Search for the cell housing the specified text and yield its (X, Y) center coordinate. 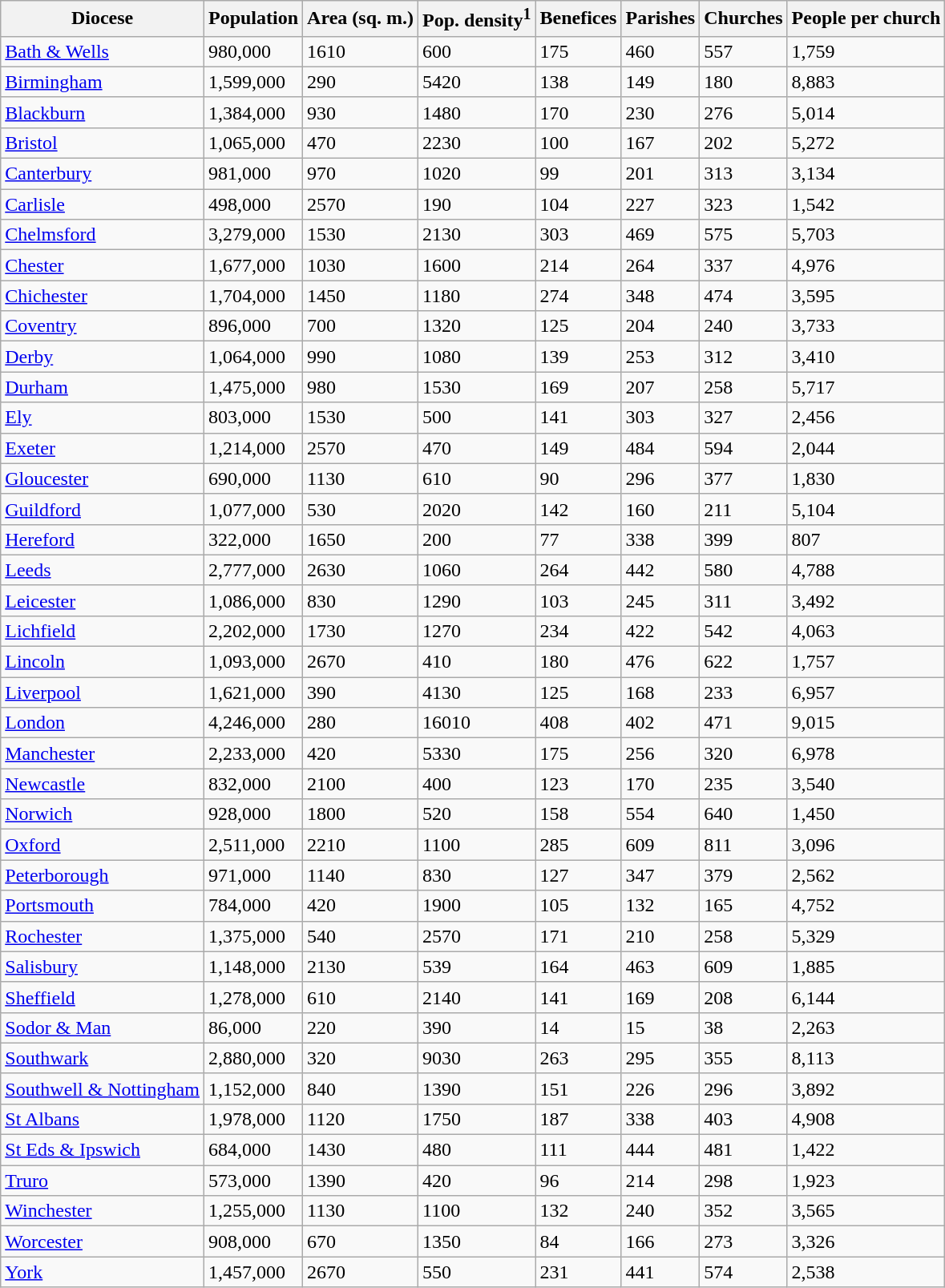
166 (660, 1242)
573,000 (253, 1181)
1,278,000 (253, 997)
1,255,000 (253, 1211)
600 (477, 51)
554 (660, 814)
People per church (866, 19)
5,272 (866, 143)
100 (579, 143)
1,923 (866, 1181)
4,752 (866, 906)
471 (744, 723)
210 (660, 936)
594 (744, 448)
700 (361, 326)
8,113 (866, 1058)
3,096 (866, 845)
Liverpool (103, 692)
103 (579, 600)
295 (660, 1058)
410 (477, 662)
3,733 (866, 326)
9030 (477, 1058)
Winchester (103, 1211)
311 (744, 600)
8,883 (866, 82)
2,263 (866, 1028)
Benefices (579, 19)
930 (361, 112)
151 (579, 1088)
2140 (477, 997)
3,540 (866, 784)
9,015 (866, 723)
550 (477, 1272)
500 (477, 418)
1,542 (866, 204)
498,000 (253, 204)
2210 (361, 845)
784,000 (253, 906)
990 (361, 357)
3,410 (866, 357)
5,329 (866, 936)
1020 (477, 174)
322,000 (253, 539)
Leeds (103, 570)
Salisbury (103, 967)
1,621,000 (253, 692)
123 (579, 784)
6,144 (866, 997)
460 (660, 51)
1,214,000 (253, 448)
Sodor & Man (103, 1028)
803,000 (253, 418)
463 (660, 967)
1600 (477, 265)
99 (579, 174)
Churches (744, 19)
6,978 (866, 753)
971,000 (253, 875)
Truro (103, 1181)
158 (579, 814)
379 (744, 875)
3,595 (866, 296)
3,565 (866, 1211)
Coventry (103, 326)
1,148,000 (253, 967)
6,957 (866, 692)
204 (660, 326)
Derby (103, 357)
Guildford (103, 509)
337 (744, 265)
540 (361, 936)
280 (361, 723)
3,134 (866, 174)
167 (660, 143)
5,014 (866, 112)
520 (477, 814)
Pop. density1 (477, 19)
211 (744, 509)
377 (744, 478)
640 (744, 814)
1610 (361, 51)
327 (744, 418)
London (103, 723)
530 (361, 509)
208 (744, 997)
Chichester (103, 296)
1,885 (866, 967)
2100 (361, 784)
263 (579, 1058)
Birmingham (103, 82)
908,000 (253, 1242)
1430 (361, 1150)
1350 (477, 1242)
3,892 (866, 1088)
1,064,000 (253, 357)
230 (660, 112)
622 (744, 662)
1,152,000 (253, 1088)
1450 (361, 296)
165 (744, 906)
5,703 (866, 235)
5330 (477, 753)
139 (579, 357)
Gloucester (103, 478)
1800 (361, 814)
227 (660, 204)
290 (361, 82)
Bristol (103, 143)
5,717 (866, 387)
Diocese (103, 19)
474 (744, 296)
2,456 (866, 418)
1,759 (866, 51)
127 (579, 875)
256 (660, 753)
575 (744, 235)
1730 (361, 631)
469 (660, 235)
Durham (103, 387)
3,279,000 (253, 235)
1180 (477, 296)
202 (744, 143)
273 (744, 1242)
171 (579, 936)
1120 (361, 1119)
187 (579, 1119)
235 (744, 784)
105 (579, 906)
408 (579, 723)
402 (660, 723)
Peterborough (103, 875)
4,063 (866, 631)
1140 (361, 875)
542 (744, 631)
4,908 (866, 1119)
15 (660, 1028)
5,104 (866, 509)
285 (579, 845)
276 (744, 112)
220 (361, 1028)
4,976 (866, 265)
160 (660, 509)
Southwell & Nottingham (103, 1088)
1480 (477, 112)
1080 (477, 357)
422 (660, 631)
2230 (477, 143)
Rochester (103, 936)
970 (361, 174)
Lichfield (103, 631)
St Albans (103, 1119)
142 (579, 509)
104 (579, 204)
1,422 (866, 1150)
574 (744, 1272)
Oxford (103, 845)
Hereford (103, 539)
2,511,000 (253, 845)
348 (660, 296)
481 (744, 1150)
2,202,000 (253, 631)
253 (660, 357)
1750 (477, 1119)
200 (477, 539)
Ely (103, 418)
928,000 (253, 814)
Population (253, 19)
168 (660, 692)
2,777,000 (253, 570)
96 (579, 1181)
1060 (477, 570)
234 (579, 631)
1,830 (866, 478)
1270 (477, 631)
1320 (477, 326)
399 (744, 539)
298 (744, 1181)
2,233,000 (253, 753)
557 (744, 51)
Exeter (103, 448)
2,880,000 (253, 1058)
190 (477, 204)
1,093,000 (253, 662)
York (103, 1272)
981,000 (253, 174)
233 (744, 692)
313 (744, 174)
Worcester (103, 1242)
1900 (477, 906)
38 (744, 1028)
832,000 (253, 784)
1,086,000 (253, 600)
896,000 (253, 326)
84 (579, 1242)
Canterbury (103, 174)
444 (660, 1150)
670 (361, 1242)
403 (744, 1119)
Leicester (103, 600)
1,677,000 (253, 265)
Norwich (103, 814)
347 (660, 875)
Chester (103, 265)
164 (579, 967)
226 (660, 1088)
1,475,000 (253, 387)
2020 (477, 509)
1,450 (866, 814)
1,978,000 (253, 1119)
1290 (477, 600)
980,000 (253, 51)
Southwark (103, 1058)
1,384,000 (253, 112)
476 (660, 662)
Bath & Wells (103, 51)
355 (744, 1058)
2630 (361, 570)
1,704,000 (253, 296)
1,757 (866, 662)
4130 (477, 692)
138 (579, 82)
312 (744, 357)
1,599,000 (253, 82)
2,538 (866, 1272)
4,788 (866, 570)
St Eds & Ipswich (103, 1150)
352 (744, 1211)
201 (660, 174)
16010 (477, 723)
580 (744, 570)
Chelmsford (103, 235)
Area (sq. m.) (361, 19)
Newcastle (103, 784)
1,457,000 (253, 1272)
2,044 (866, 448)
90 (579, 478)
2,562 (866, 875)
14 (579, 1028)
1650 (361, 539)
323 (744, 204)
840 (361, 1088)
1,065,000 (253, 143)
207 (660, 387)
274 (579, 296)
484 (660, 448)
231 (579, 1272)
1,375,000 (253, 936)
245 (660, 600)
811 (744, 845)
1,077,000 (253, 509)
4,246,000 (253, 723)
Blackburn (103, 112)
77 (579, 539)
Lincoln (103, 662)
3,492 (866, 600)
86,000 (253, 1028)
690,000 (253, 478)
442 (660, 570)
Parishes (660, 19)
111 (579, 1150)
3,326 (866, 1242)
441 (660, 1272)
Portsmouth (103, 906)
539 (477, 967)
Manchester (103, 753)
1030 (361, 265)
807 (866, 539)
Sheffield (103, 997)
980 (361, 387)
400 (477, 784)
480 (477, 1150)
5420 (477, 82)
Carlisle (103, 204)
684,000 (253, 1150)
